Identify which cell holds the provided text, then report its (X, Y) central coordinate. 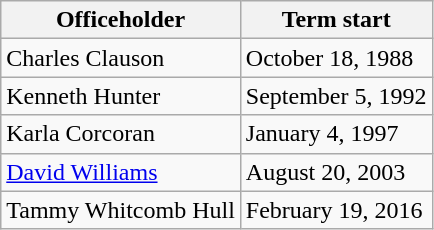
February 19, 2016 (336, 210)
September 5, 1992 (336, 96)
Tammy Whitcomb Hull (121, 210)
October 18, 1988 (336, 58)
Charles Clauson (121, 58)
Karla Corcoran (121, 134)
Kenneth Hunter (121, 96)
January 4, 1997 (336, 134)
August 20, 2003 (336, 172)
Officeholder (121, 20)
David Williams (121, 172)
Term start (336, 20)
